Find where the given text appears and provide that cell's center as (X, Y) coordinate. 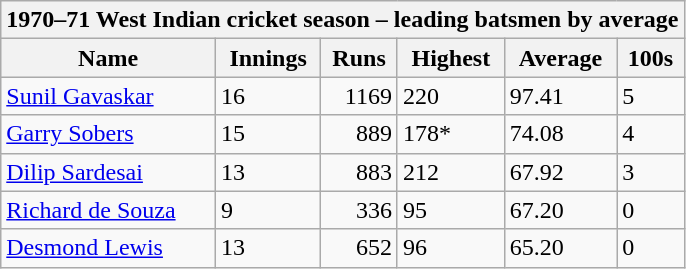
889 (360, 134)
Dilip Sardesai (108, 172)
3 (650, 172)
65.20 (560, 248)
178* (450, 134)
Highest (450, 58)
96 (450, 248)
Richard de Souza (108, 210)
16 (268, 96)
9 (268, 210)
652 (360, 248)
1970–71 West Indian cricket season – leading batsmen by average (342, 20)
5 (650, 96)
336 (360, 210)
Average (560, 58)
100s (650, 58)
95 (450, 210)
1169 (360, 96)
Name (108, 58)
212 (450, 172)
Runs (360, 58)
883 (360, 172)
74.08 (560, 134)
67.20 (560, 210)
67.92 (560, 172)
Garry Sobers (108, 134)
Sunil Gavaskar (108, 96)
220 (450, 96)
Desmond Lewis (108, 248)
15 (268, 134)
Innings (268, 58)
97.41 (560, 96)
4 (650, 134)
